Provide the (X, Y) coordinate of the cell's center where the given text is located.  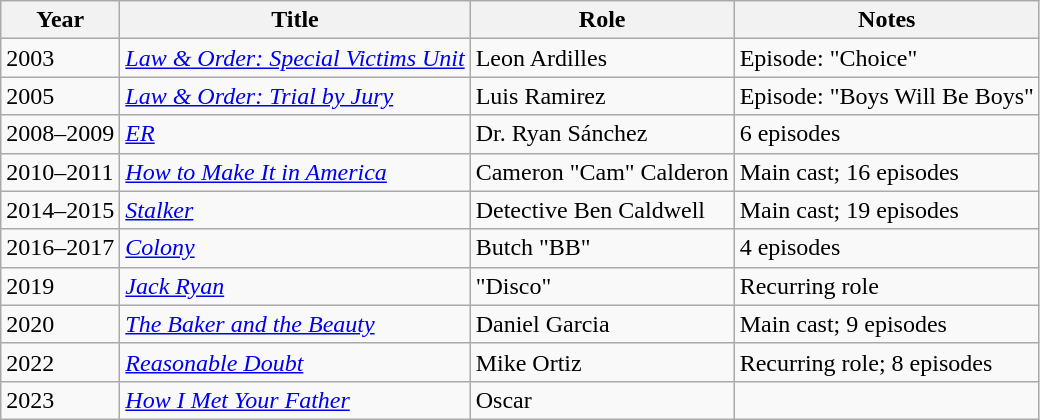
Dr. Ryan Sánchez (602, 134)
2003 (60, 58)
The Baker and the Beauty (295, 324)
2016–2017 (60, 248)
Butch "BB" (602, 248)
2014–2015 (60, 210)
2023 (60, 400)
Colony (295, 248)
Reasonable Doubt (295, 362)
Leon Ardilles (602, 58)
2008–2009 (60, 134)
Detective Ben Caldwell (602, 210)
Main cast; 9 episodes (886, 324)
Law & Order: Trial by Jury (295, 96)
2005 (60, 96)
"Disco" (602, 286)
Role (602, 20)
2020 (60, 324)
Recurring role (886, 286)
Mike Ortiz (602, 362)
6 episodes (886, 134)
2019 (60, 286)
Title (295, 20)
4 episodes (886, 248)
Cameron "Cam" Calderon (602, 172)
Main cast; 19 episodes (886, 210)
Episode: "Boys Will Be Boys" (886, 96)
How I Met Your Father (295, 400)
Oscar (602, 400)
Daniel Garcia (602, 324)
Luis Ramirez (602, 96)
2022 (60, 362)
Notes (886, 20)
Stalker (295, 210)
Recurring role; 8 episodes (886, 362)
Episode: "Choice" (886, 58)
Main cast; 16 episodes (886, 172)
How to Make It in America (295, 172)
Jack Ryan (295, 286)
Year (60, 20)
ER (295, 134)
Law & Order: Special Victims Unit (295, 58)
2010–2011 (60, 172)
